Pinpoint the cell where the given text exists, returning its [x, y] midpoint coordinate. 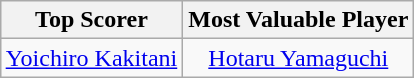
Yoichiro Kakitani [92, 58]
Hotaru Yamaguchi [298, 58]
Top Scorer [92, 20]
Most Valuable Player [298, 20]
